Return the [X, Y] coordinate for the center point of the cell that contains the specified text.  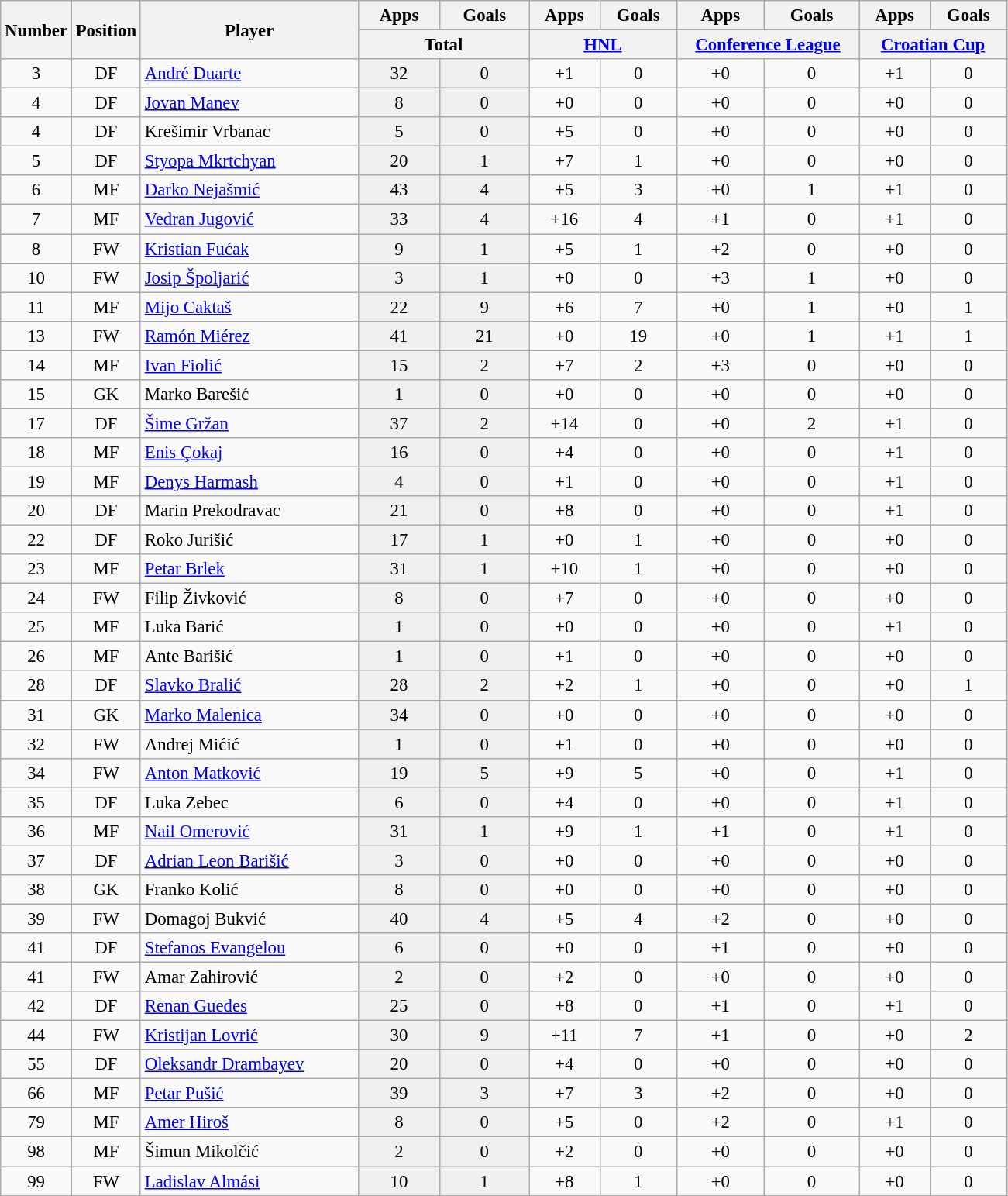
Renan Guedes [249, 1006]
Petar Pušić [249, 1094]
Player [249, 29]
Conference League [768, 45]
Ladislav Almási [249, 1181]
Croatian Cup [933, 45]
Oleksandr Drambayev [249, 1064]
+16 [565, 219]
99 [36, 1181]
23 [36, 569]
Amer Hiroš [249, 1123]
Amar Zahirović [249, 977]
HNL [603, 45]
Enis Çokaj [249, 453]
98 [36, 1152]
Luka Barić [249, 627]
24 [36, 598]
Anton Matković [249, 773]
Kristian Fućak [249, 249]
Kristijan Lovrić [249, 1036]
Marin Prekodravac [249, 511]
79 [36, 1123]
18 [36, 453]
Krešimir Vrbanac [249, 132]
42 [36, 1006]
40 [399, 919]
26 [36, 657]
30 [399, 1036]
+6 [565, 307]
35 [36, 802]
Adrian Leon Barišić [249, 860]
55 [36, 1064]
Marko Malenica [249, 715]
+10 [565, 569]
+11 [565, 1036]
44 [36, 1036]
Darko Nejašmić [249, 190]
38 [36, 890]
16 [399, 453]
Luka Zebec [249, 802]
Ramón Miérez [249, 336]
Ante Barišić [249, 657]
13 [36, 336]
Number [36, 29]
66 [36, 1094]
Ivan Fiolić [249, 365]
11 [36, 307]
Stefanos Evangelou [249, 948]
Styopa Mkrtchyan [249, 161]
Roko Jurišić [249, 540]
Šime Gržan [249, 423]
Franko Kolić [249, 890]
Position [105, 29]
Josip Špoljarić [249, 277]
Marko Barešić [249, 395]
Jovan Manev [249, 103]
33 [399, 219]
Vedran Jugović [249, 219]
Total [443, 45]
36 [36, 832]
43 [399, 190]
+14 [565, 423]
André Duarte [249, 74]
Andrej Mićić [249, 744]
Petar Brlek [249, 569]
Slavko Bralić [249, 686]
Šimun Mikolčić [249, 1152]
14 [36, 365]
Filip Živković [249, 598]
Mijo Caktaš [249, 307]
Domagoj Bukvić [249, 919]
Denys Harmash [249, 481]
Nail Omerović [249, 832]
